Output the [X, Y] coordinate of the center of the cell containing the given text.  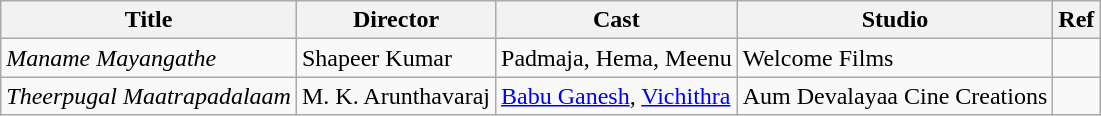
Ref [1076, 20]
Title [149, 20]
Babu Ganesh, Vichithra [617, 96]
Welcome Films [895, 58]
Studio [895, 20]
Director [396, 20]
M. K. Arunthavaraj [396, 96]
Maname Mayangathe [149, 58]
Shapeer Kumar [396, 58]
Padmaja, Hema, Meenu [617, 58]
Theerpugal Maatrapadalaam [149, 96]
Cast [617, 20]
Aum Devalayaa Cine Creations [895, 96]
